Search for the cell housing the specified text and yield its (X, Y) center coordinate. 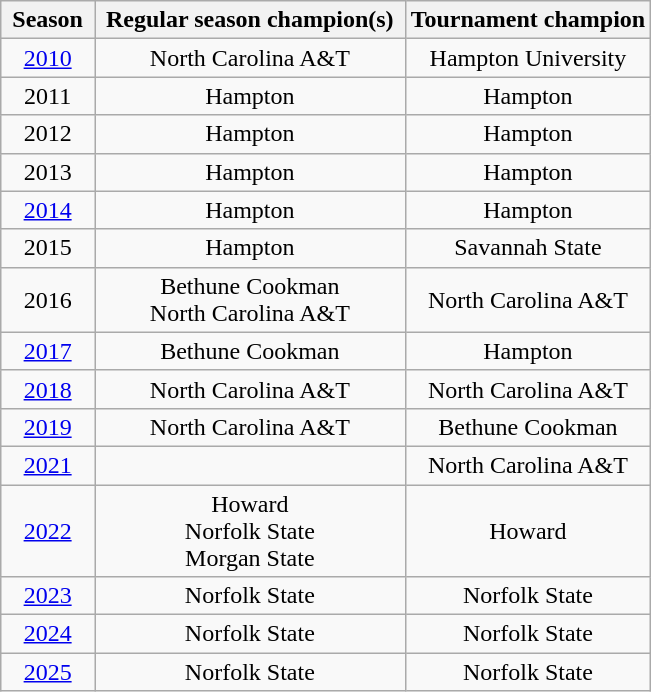
2022 (48, 530)
HowardNorfolk StateMorgan State (250, 530)
2013 (48, 172)
2010 (48, 58)
2019 (48, 427)
2016 (48, 300)
2021 (48, 465)
2015 (48, 248)
Bethune CookmanNorth Carolina A&T (250, 300)
Hampton University (528, 58)
Season (48, 20)
2018 (48, 389)
2011 (48, 96)
2025 (48, 672)
Savannah State (528, 248)
2012 (48, 134)
Tournament champion (528, 20)
2014 (48, 210)
2023 (48, 596)
Howard (528, 530)
Regular season champion(s) (250, 20)
2024 (48, 634)
2017 (48, 351)
